Pinpoint the cell where the given text exists, returning its (x, y) midpoint coordinate. 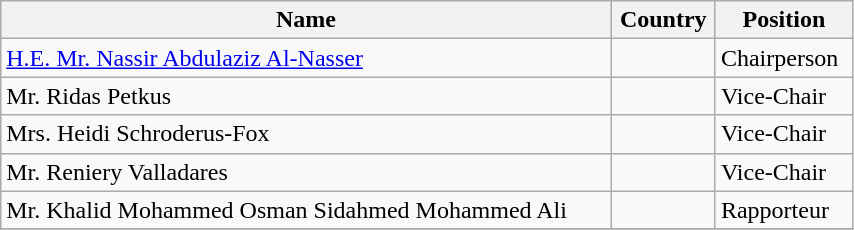
H.E. Mr. Nassir Abdulaziz Al-Nasser (306, 58)
Mrs. Heidi Schroderus-Fox (306, 134)
Name (306, 20)
Chairperson (784, 58)
Mr. Reniery Valladares (306, 172)
Mr. Ridas Petkus (306, 96)
Country (663, 20)
Position (784, 20)
Mr. Khalid Mohammed Osman Sidahmed Mohammed Ali (306, 210)
Rapporteur (784, 210)
